Determine the (x, y) coordinate at the center of the cell enclosing the given text.  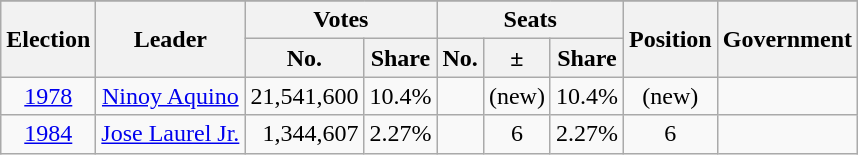
Position (670, 39)
Government (787, 39)
Ninoy Aquino (170, 96)
Jose Laurel Jr. (170, 134)
Leader (170, 39)
1978 (48, 96)
± (516, 58)
1,344,607 (304, 134)
21,541,600 (304, 96)
Votes (341, 20)
1984 (48, 134)
Seats (530, 20)
Election (48, 39)
